Search for the cell housing the specified text and yield its [x, y] center coordinate. 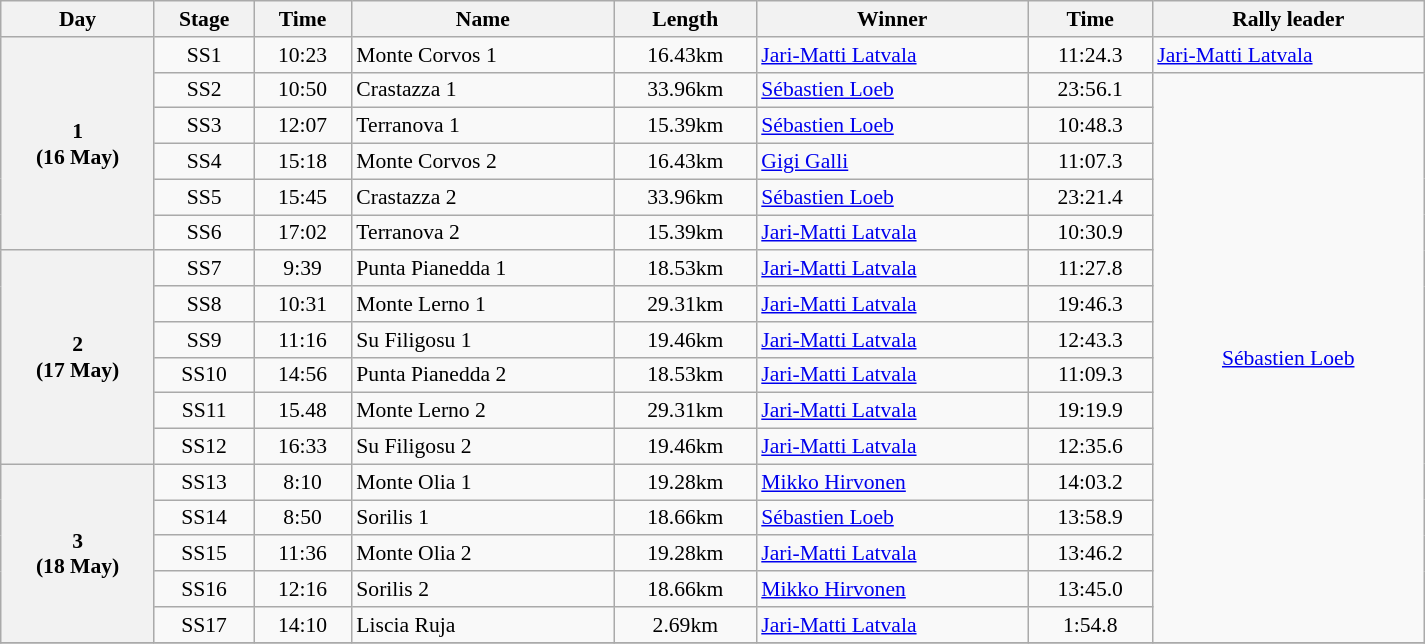
Terranova 2 [482, 233]
SS7 [204, 269]
16:33 [302, 447]
11:24.3 [1090, 55]
Gigi Galli [892, 162]
8:10 [302, 482]
Monte Olia 2 [482, 554]
Terranova 1 [482, 126]
SS14 [204, 518]
14:03.2 [1090, 482]
Sorilis 2 [482, 589]
11:09.3 [1090, 375]
10:48.3 [1090, 126]
1(16 May) [78, 144]
SS8 [204, 304]
Monte Corvos 1 [482, 55]
SS9 [204, 340]
SS17 [204, 625]
12:35.6 [1090, 447]
Stage [204, 19]
Su Filigosu 2 [482, 447]
Length [685, 19]
11:16 [302, 340]
SS2 [204, 90]
SS4 [204, 162]
19:46.3 [1090, 304]
23:56.1 [1090, 90]
2.69km [685, 625]
11:36 [302, 554]
Day [78, 19]
8:50 [302, 518]
SS16 [204, 589]
10:23 [302, 55]
Name [482, 19]
17:02 [302, 233]
Monte Lerno 1 [482, 304]
10:30.9 [1090, 233]
SS11 [204, 411]
Punta Pianedda 2 [482, 375]
Winner [892, 19]
Su Filigosu 1 [482, 340]
3(18 May) [78, 553]
Crastazza 2 [482, 197]
SS10 [204, 375]
SS13 [204, 482]
Liscia Ruja [482, 625]
15:18 [302, 162]
15:45 [302, 197]
15.48 [302, 411]
SS15 [204, 554]
Monte Corvos 2 [482, 162]
Monte Lerno 2 [482, 411]
11:27.8 [1090, 269]
10:31 [302, 304]
12:16 [302, 589]
12:43.3 [1090, 340]
13:46.2 [1090, 554]
SS5 [204, 197]
Punta Pianedda 1 [482, 269]
23:21.4 [1090, 197]
11:07.3 [1090, 162]
Rally leader [1288, 19]
13:58.9 [1090, 518]
Crastazza 1 [482, 90]
SS3 [204, 126]
1:54.8 [1090, 625]
10:50 [302, 90]
Sorilis 1 [482, 518]
SS6 [204, 233]
14:56 [302, 375]
12:07 [302, 126]
19:19.9 [1090, 411]
SS1 [204, 55]
SS12 [204, 447]
9:39 [302, 269]
2(17 May) [78, 358]
13:45.0 [1090, 589]
Monte Olia 1 [482, 482]
14:10 [302, 625]
